Return the (x, y) coordinate for the center point of the cell that contains the specified text.  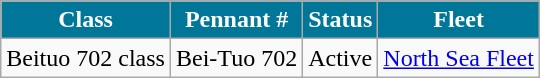
Bei-Tuo 702 (236, 58)
Status (340, 20)
Active (340, 58)
Beituo 702 class (86, 58)
Class (86, 20)
Pennant # (236, 20)
North Sea Fleet (459, 58)
Fleet (459, 20)
